Find where the given text appears and provide that cell's center as [X, Y] coordinate. 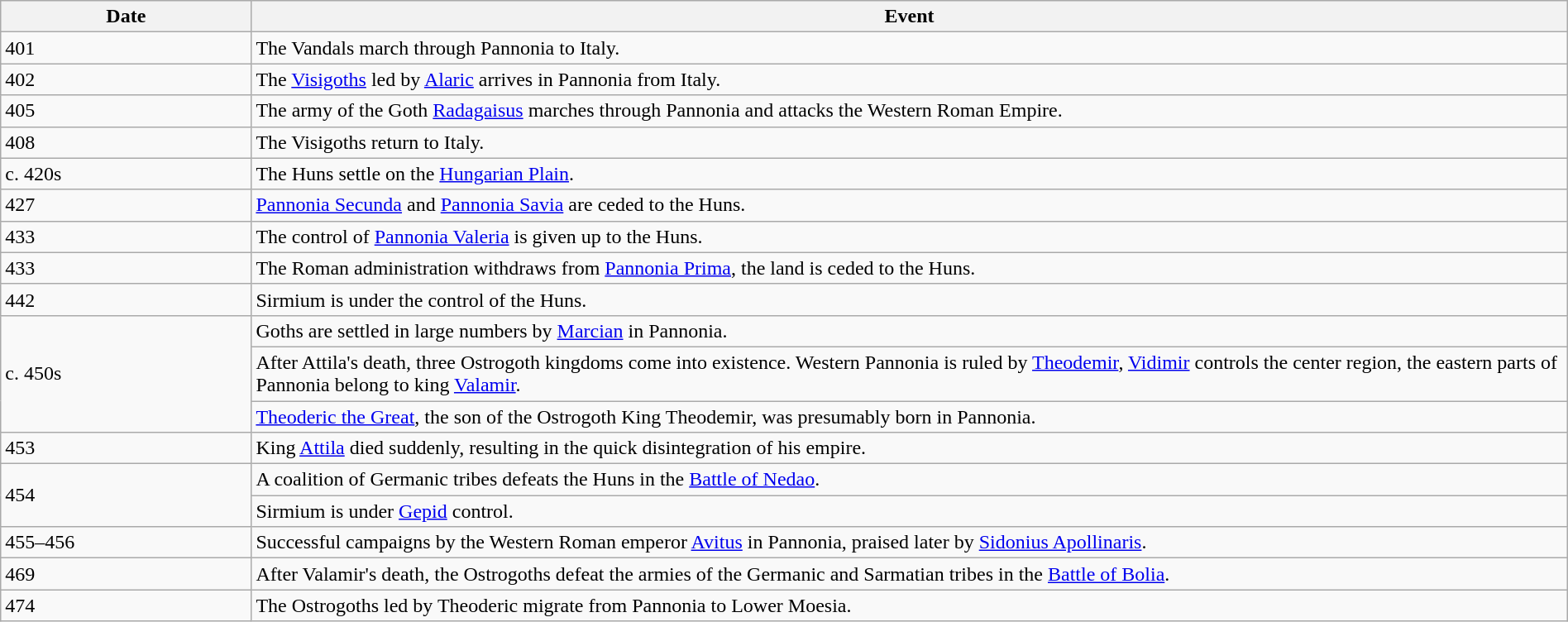
The army of the Goth Radagaisus marches through Pannonia and attacks the Western Roman Empire. [910, 111]
Successful campaigns by the Western Roman emperor Avitus in Pannonia, praised later by Sidonius Apollinaris. [910, 543]
454 [126, 495]
Event [910, 17]
408 [126, 142]
442 [126, 299]
469 [126, 574]
Theoderic the Great, the son of the Ostrogoth King Theodemir, was presumably born in Pannonia. [910, 416]
A coalition of Germanic tribes defeats the Huns in the Battle of Nedao. [910, 480]
402 [126, 79]
The Huns settle on the Hungarian Plain. [910, 174]
427 [126, 205]
The control of Pannonia Valeria is given up to the Huns. [910, 237]
455–456 [126, 543]
401 [126, 48]
Sirmium is under Gepid control. [910, 511]
The Vandals march through Pannonia to Italy. [910, 48]
The Visigoths return to Italy. [910, 142]
453 [126, 448]
c. 450s [126, 374]
The Visigoths led by Alaric arrives in Pannonia from Italy. [910, 79]
Goths are settled in large numbers by Marcian in Pannonia. [910, 331]
Pannonia Secunda and Pannonia Savia are ceded to the Huns. [910, 205]
After Valamir's death, the Ostrogoths defeat the armies of the Germanic and Sarmatian tribes in the Battle of Bolia. [910, 574]
405 [126, 111]
Date [126, 17]
King Attila died suddenly, resulting in the quick disintegration of his empire. [910, 448]
474 [126, 605]
c. 420s [126, 174]
The Ostrogoths led by Theoderic migrate from Pannonia to Lower Moesia. [910, 605]
Sirmium is under the control of the Huns. [910, 299]
The Roman administration withdraws from Pannonia Prima, the land is ceded to the Huns. [910, 268]
